Detect which cell encompasses the target text, then output its [X, Y] center coordinate. 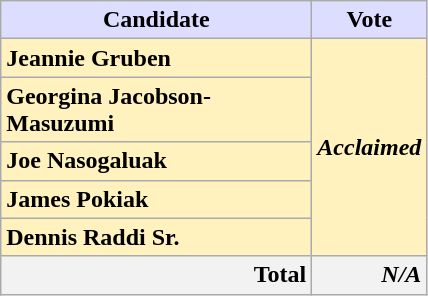
N/A [370, 275]
Joe Nasogaluak [156, 161]
James Pokiak [156, 199]
Vote [370, 20]
Candidate [156, 20]
Total [156, 275]
Acclaimed [370, 148]
Jeannie Gruben [156, 58]
Georgina Jacobson-Masuzumi [156, 110]
Dennis Raddi Sr. [156, 237]
